Locate the cell with the specified text and output its (X, Y) center coordinate. 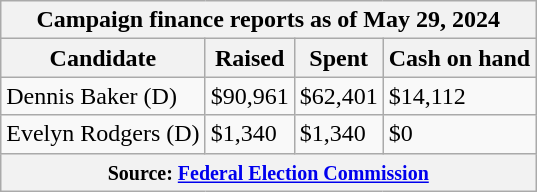
Dennis Baker (D) (103, 96)
Candidate (103, 58)
$90,961 (250, 96)
Raised (250, 58)
Cash on hand (459, 58)
Source: Federal Election Commission (268, 172)
Evelyn Rodgers (D) (103, 134)
Spent (338, 58)
Campaign finance reports as of May 29, 2024 (268, 20)
$0 (459, 134)
$14,112 (459, 96)
$62,401 (338, 96)
